From the cell containing the given text, extract its center point as (x, y) coordinate. 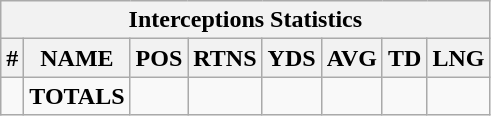
POS (159, 58)
TOTALS (77, 96)
NAME (77, 58)
RTNS (225, 58)
TD (404, 58)
YDS (292, 58)
Interceptions Statistics (246, 20)
AVG (352, 58)
LNG (458, 58)
# (12, 58)
